For the text-containing cell, return its midpoint in (x, y) coordinate format. 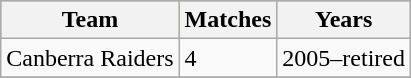
Canberra Raiders (90, 58)
Team (90, 20)
2005–retired (344, 58)
Years (344, 20)
4 (228, 58)
Matches (228, 20)
